Pinpoint the cell where the given text exists, returning its (x, y) midpoint coordinate. 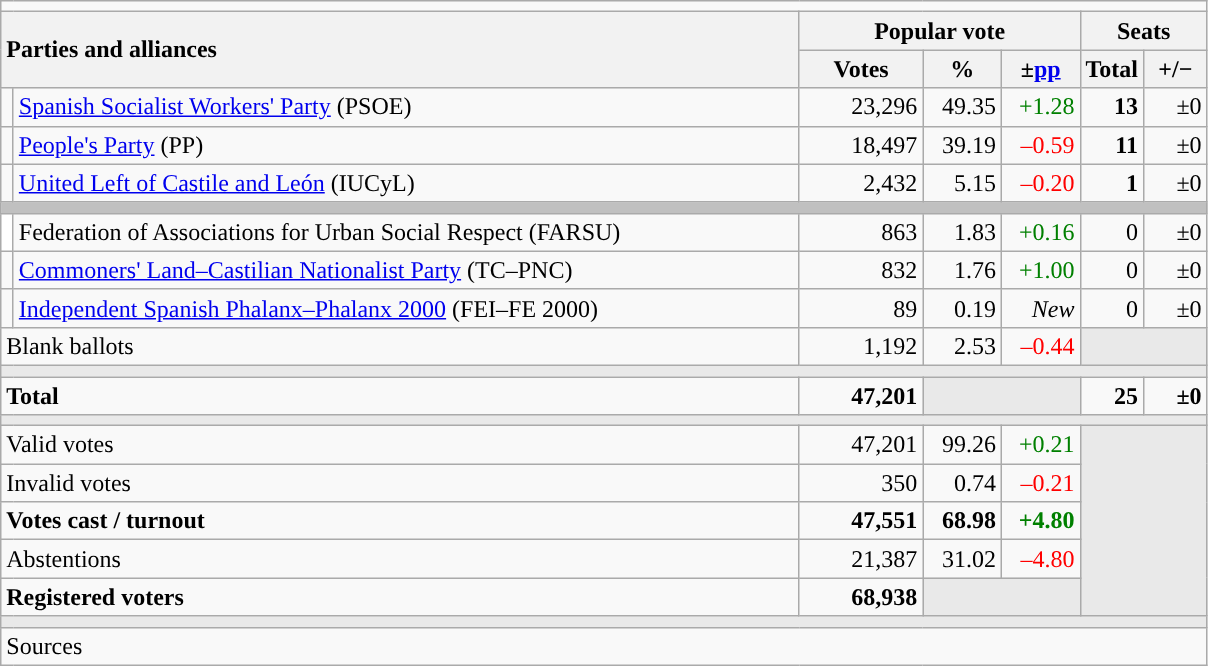
11 (1112, 145)
Sources (604, 646)
68.98 (962, 521)
Independent Spanish Phalanx–Phalanx 2000 (FEI–FE 2000) (406, 308)
+1.00 (1040, 270)
49.35 (962, 107)
1.83 (962, 232)
Abstentions (400, 559)
2,432 (861, 183)
5.15 (962, 183)
23,296 (861, 107)
Seats (1144, 31)
+/− (1176, 69)
People's Party (PP) (406, 145)
1 (1112, 183)
Votes (861, 69)
–0.21 (1040, 483)
Invalid votes (400, 483)
1,192 (861, 346)
Commoners' Land–Castilian Nationalist Party (TC–PNC) (406, 270)
Registered voters (400, 597)
Spanish Socialist Workers' Party (PSOE) (406, 107)
1.76 (962, 270)
0.74 (962, 483)
18,497 (861, 145)
–4.80 (1040, 559)
–0.20 (1040, 183)
+0.21 (1040, 445)
39.19 (962, 145)
% (962, 69)
Valid votes (400, 445)
Popular vote (940, 31)
13 (1112, 107)
–0.59 (1040, 145)
0.19 (962, 308)
+0.16 (1040, 232)
47,551 (861, 521)
350 (861, 483)
Parties and alliances (400, 50)
31.02 (962, 559)
Votes cast / turnout (400, 521)
United Left of Castile and León (IUCyL) (406, 183)
68,938 (861, 597)
Blank ballots (400, 346)
99.26 (962, 445)
25 (1112, 395)
2.53 (962, 346)
832 (861, 270)
89 (861, 308)
–0.44 (1040, 346)
New (1040, 308)
±pp (1040, 69)
Federation of Associations for Urban Social Respect (FARSU) (406, 232)
+1.28 (1040, 107)
863 (861, 232)
21,387 (861, 559)
+4.80 (1040, 521)
